For the text-containing cell, return its midpoint in [X, Y] coordinate format. 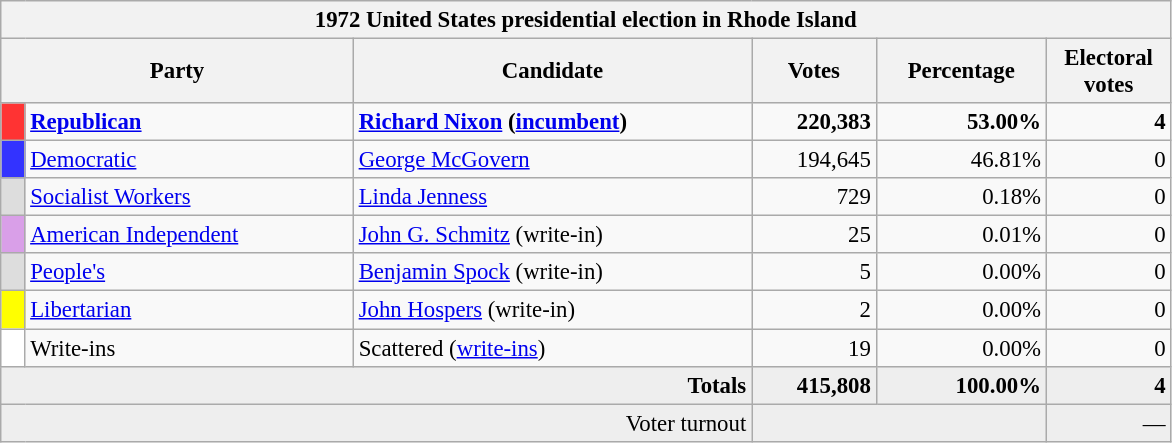
Percentage [961, 72]
Voter turnout [376, 423]
John G. Schmitz (write-in) [552, 235]
194,645 [814, 160]
19 [814, 348]
Votes [814, 72]
Richard Nixon (incumbent) [552, 122]
Libertarian [189, 310]
— [1108, 423]
Republican [189, 122]
Scattered (write-ins) [552, 348]
5 [814, 273]
415,808 [814, 385]
Socialist Workers [189, 197]
25 [814, 235]
Totals [376, 385]
100.00% [961, 385]
53.00% [961, 122]
Candidate [552, 72]
Democratic [189, 160]
0.18% [961, 197]
729 [814, 197]
2 [814, 310]
1972 United States presidential election in Rhode Island [586, 20]
People's [189, 273]
Party [178, 72]
American Independent [189, 235]
46.81% [961, 160]
0.01% [961, 235]
Write-ins [189, 348]
Benjamin Spock (write-in) [552, 273]
220,383 [814, 122]
George McGovern [552, 160]
Electoral votes [1108, 72]
John Hospers (write-in) [552, 310]
Linda Jenness [552, 197]
